From the cell containing the given text, extract its center point as [X, Y] coordinate. 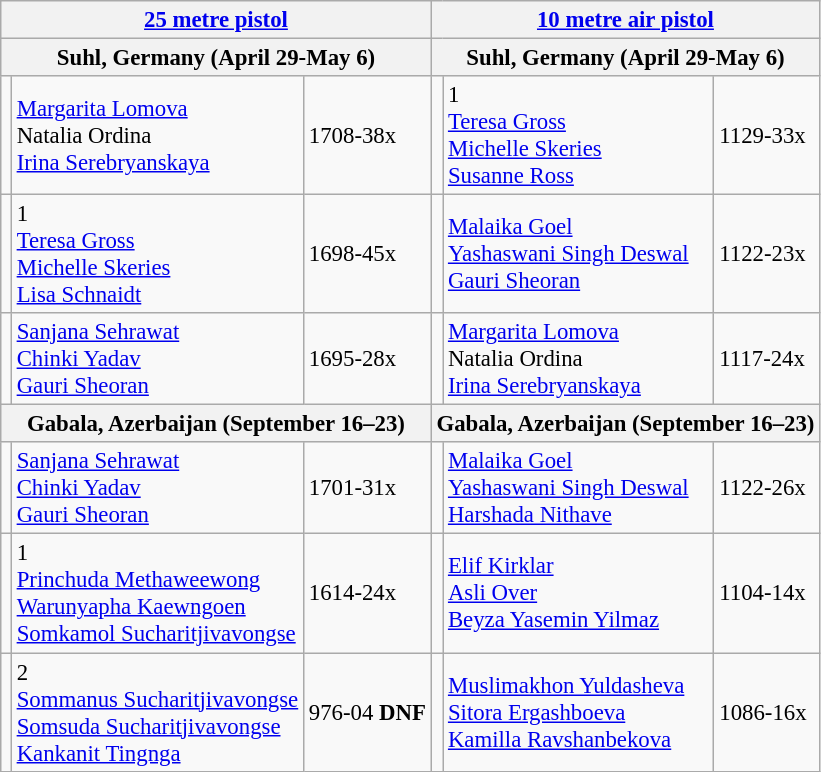
2Sommanus SucharitjivavongseSomsuda SucharitjivavongseKankanit Tingnga [157, 712]
1Teresa GrossMichelle SkeriesLisa Schnaidt [157, 254]
1122-23x [767, 254]
1117-24x [767, 359]
1Princhuda MethaweewongWarunyapha KaewngoenSomkamol Sucharitjivavongse [157, 594]
Elif KirklarAsli OverBeyza Yasemin Yilmaz [578, 594]
1701-31x [368, 488]
1708-38x [368, 136]
Malaika GoelYashaswani Singh DeswalGauri Sheoran [578, 254]
1698-45x [368, 254]
25 metre pistol [216, 20]
1614-24x [368, 594]
1122-26x [767, 488]
976-04 DNF [368, 712]
1129-33x [767, 136]
1695-28x [368, 359]
1086-16x [767, 712]
Muslimakhon YuldashevaSitora ErgashboevaKamilla Ravshanbekova [578, 712]
1104-14x [767, 594]
10 metre air pistol [626, 20]
Malaika GoelYashaswani Singh DeswalHarshada Nithave [578, 488]
1Teresa GrossMichelle SkeriesSusanne Ross [578, 136]
